Output the (X, Y) coordinate of the center of the cell containing the given text.  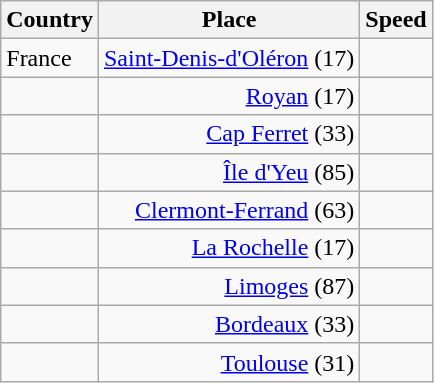
Clermont-Ferrand (63) (228, 210)
Cap Ferret (33) (228, 134)
Royan (17) (228, 96)
Country (50, 20)
Place (228, 20)
France (50, 58)
Bordeaux (33) (228, 324)
Toulouse (31) (228, 362)
La Rochelle (17) (228, 248)
Limoges (87) (228, 286)
Saint-Denis-d'Oléron (17) (228, 58)
Île d'Yeu (85) (228, 172)
Speed (396, 20)
